From the cell containing the given text, extract its center point as (x, y) coordinate. 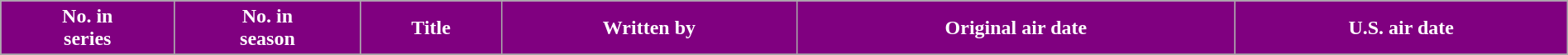
Title (431, 28)
Written by (648, 28)
No. inseason (268, 28)
U.S. air date (1401, 28)
Original air date (1016, 28)
No. inseries (88, 28)
